Return the [X, Y] coordinate for the center point of the cell that contains the specified text.  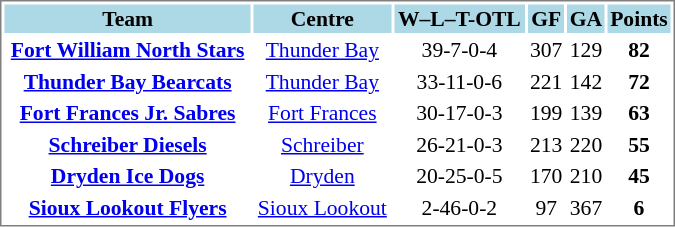
Sioux Lookout [322, 208]
97 [546, 208]
Dryden Ice Dogs [127, 176]
210 [586, 176]
Points [638, 18]
39-7-0-4 [460, 50]
Fort Frances Jr. Sabres [127, 113]
Thunder Bay Bearcats [127, 82]
20-25-0-5 [460, 176]
213 [546, 144]
220 [586, 144]
GF [546, 18]
Centre [322, 18]
Schreiber Diesels [127, 144]
170 [546, 176]
Dryden [322, 176]
Fort William North Stars [127, 50]
199 [546, 113]
Sioux Lookout Flyers [127, 208]
26-21-0-3 [460, 144]
367 [586, 208]
221 [546, 82]
Schreiber [322, 144]
142 [586, 82]
82 [638, 50]
30-17-0-3 [460, 113]
139 [586, 113]
33-11-0-6 [460, 82]
129 [586, 50]
72 [638, 82]
W–L–T-OTL [460, 18]
Fort Frances [322, 113]
307 [546, 50]
Team [127, 18]
63 [638, 113]
2-46-0-2 [460, 208]
45 [638, 176]
55 [638, 144]
6 [638, 208]
GA [586, 18]
